For the text-containing cell, return its midpoint in (x, y) coordinate format. 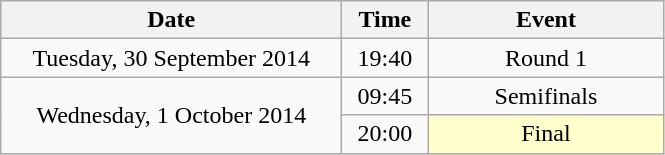
09:45 (385, 96)
Event (546, 20)
Date (172, 20)
Wednesday, 1 October 2014 (172, 115)
Tuesday, 30 September 2014 (172, 58)
Round 1 (546, 58)
Semifinals (546, 96)
Time (385, 20)
Final (546, 134)
19:40 (385, 58)
20:00 (385, 134)
